Extract the [x, y] coordinate from the center of the cell holding the provided text.  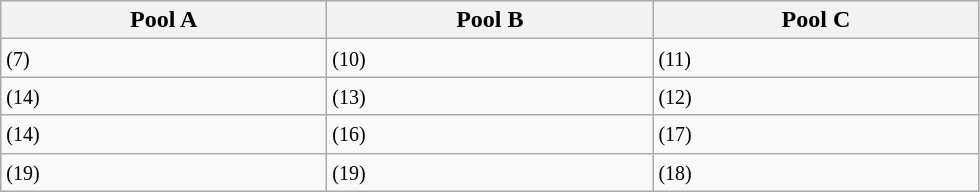
(10) [490, 58]
Pool A [164, 20]
Pool B [490, 20]
(7) [164, 58]
(13) [490, 96]
(12) [816, 96]
(16) [490, 134]
(18) [816, 172]
Pool C [816, 20]
(17) [816, 134]
(11) [816, 58]
